Scan for the cell matching the given text and deliver its (x, y) coordinate at center. 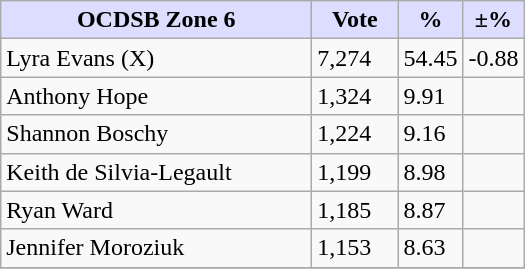
-0.88 (494, 58)
9.16 (430, 134)
8.87 (430, 210)
1,153 (355, 248)
7,274 (355, 58)
OCDSB Zone 6 (156, 20)
54.45 (430, 58)
Jennifer Moroziuk (156, 248)
Anthony Hope (156, 96)
±% (494, 20)
Shannon Boschy (156, 134)
1,185 (355, 210)
Lyra Evans (X) (156, 58)
9.91 (430, 96)
Keith de Silvia-Legault (156, 172)
% (430, 20)
1,324 (355, 96)
1,199 (355, 172)
Vote (355, 20)
Ryan Ward (156, 210)
8.63 (430, 248)
8.98 (430, 172)
1,224 (355, 134)
